Search for the cell housing the specified text and yield its [X, Y] center coordinate. 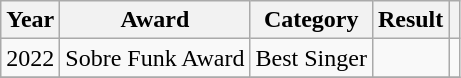
Category [311, 20]
Best Singer [311, 58]
Award [155, 20]
2022 [30, 58]
Sobre Funk Award [155, 58]
Result [410, 20]
Year [30, 20]
